Determine the [X, Y] coordinate at the center of the cell enclosing the given text.  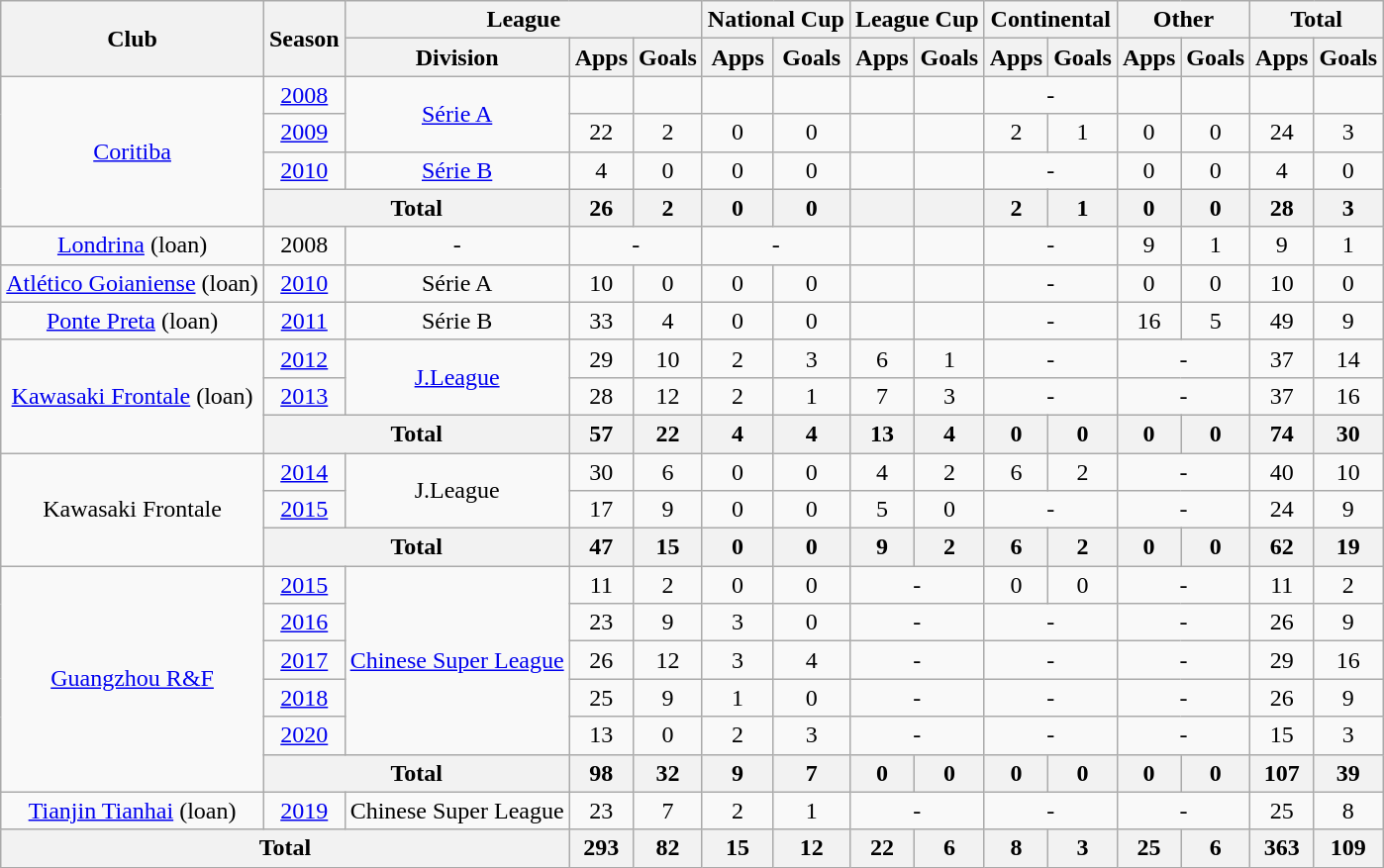
Continental [1050, 20]
40 [1282, 472]
32 [668, 773]
14 [1348, 358]
47 [601, 547]
Other [1183, 20]
2016 [304, 623]
Kawasaki Frontale (loan) [133, 396]
2012 [304, 358]
293 [601, 848]
Tianjin Tianhai (loan) [133, 811]
Guangzhou R&F [133, 679]
2009 [304, 133]
National Cup [776, 20]
82 [668, 848]
74 [1282, 434]
19 [1348, 547]
League Cup [917, 20]
Season [304, 39]
Coritiba [133, 151]
363 [1282, 848]
2018 [304, 698]
2011 [304, 321]
2020 [304, 735]
2017 [304, 660]
98 [601, 773]
57 [601, 434]
39 [1348, 773]
Division [457, 57]
62 [1282, 547]
17 [601, 510]
33 [601, 321]
League [523, 20]
107 [1282, 773]
Atlético Goianiense (loan) [133, 283]
2019 [304, 811]
Ponte Preta (loan) [133, 321]
109 [1348, 848]
2013 [304, 396]
Londrina (loan) [133, 245]
Kawasaki Frontale [133, 510]
49 [1282, 321]
2014 [304, 472]
Club [133, 39]
